Scan for the cell matching the given text and deliver its (x, y) coordinate at center. 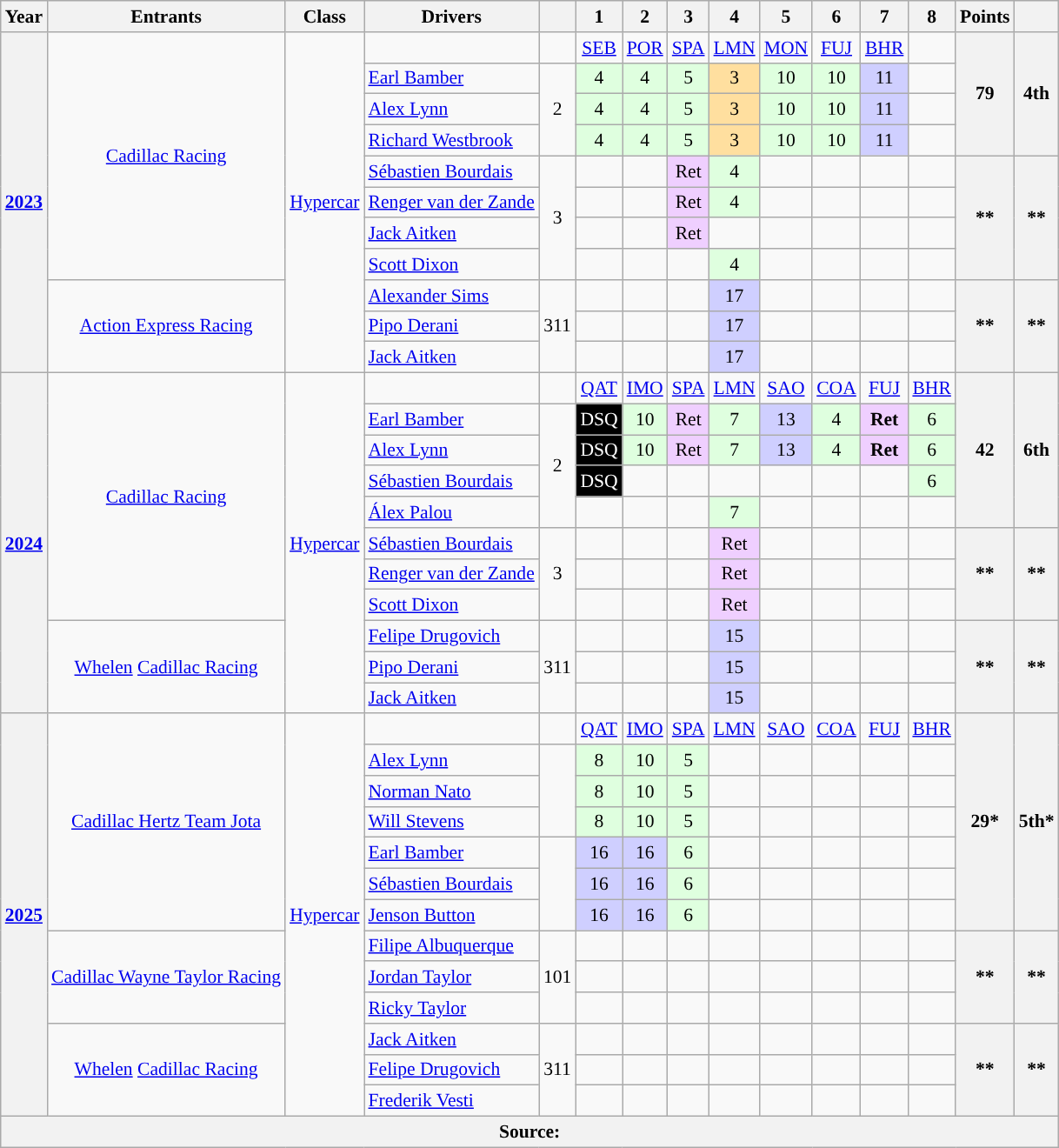
Class (324, 17)
Ricky Taylor (450, 1008)
Will Stevens (450, 822)
Entrants (166, 17)
MON (786, 48)
4th (1036, 94)
Cadillac Hertz Team Jota (166, 823)
Frederik Vesti (450, 1101)
Álex Palou (450, 512)
29* (985, 823)
POR (645, 48)
1 (598, 17)
101 (558, 978)
79 (985, 94)
Norman Nato (450, 791)
5th* (1036, 823)
Jordan Taylor (450, 978)
2025 (24, 915)
42 (985, 451)
Source: (530, 1132)
2023 (24, 203)
Points (985, 17)
Filipe Albuquerque (450, 946)
2024 (24, 544)
Alexander Sims (450, 296)
Year (24, 17)
Cadillac Wayne Taylor Racing (166, 978)
SEB (598, 48)
Drivers (450, 17)
Action Express Racing (166, 327)
Jenson Button (450, 915)
Richard Westbrook (450, 141)
6th (1036, 451)
